Identify which cell holds the provided text, then report its [x, y] central coordinate. 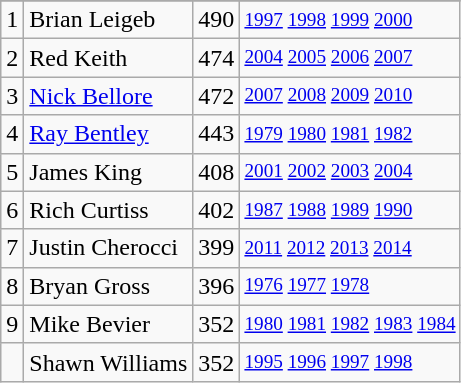
2 [12, 58]
1976 1977 1978 [350, 286]
408 [216, 172]
Bryan Gross [108, 286]
4 [12, 134]
Red Keith [108, 58]
Nick Bellore [108, 96]
Brian Leigeb [108, 20]
Shawn Williams [108, 362]
474 [216, 58]
Ray Bentley [108, 134]
5 [12, 172]
399 [216, 248]
1987 1988 1989 1990 [350, 210]
9 [12, 324]
1980 1981 1982 1983 1984 [350, 324]
Mike Bevier [108, 324]
2007 2008 2009 2010 [350, 96]
402 [216, 210]
Rich Curtiss [108, 210]
7 [12, 248]
490 [216, 20]
Justin Cherocci [108, 248]
1 [12, 20]
396 [216, 286]
472 [216, 96]
8 [12, 286]
2004 2005 2006 2007 [350, 58]
2011 2012 2013 2014 [350, 248]
2001 2002 2003 2004 [350, 172]
443 [216, 134]
1979 1980 1981 1982 [350, 134]
1997 1998 1999 2000 [350, 20]
1995 1996 1997 1998 [350, 362]
3 [12, 96]
6 [12, 210]
James King [108, 172]
